Locate the cell with the specified text and output its (x, y) center coordinate. 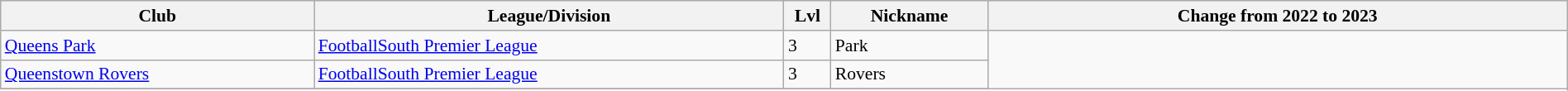
Park (910, 45)
Club (157, 16)
Lvl (807, 16)
League/Division (549, 16)
Queens Park (157, 45)
Change from 2022 to 2023 (1277, 16)
Queenstown Rovers (157, 74)
Rovers (910, 74)
Nickname (910, 16)
